Return the (X, Y) coordinate for the center point of the cell that contains the specified text.  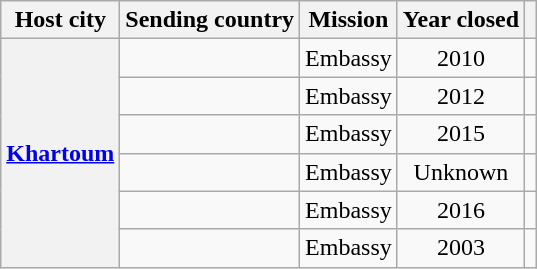
Khartoum (60, 153)
Year closed (460, 20)
Unknown (460, 172)
Host city (60, 20)
2010 (460, 58)
2016 (460, 210)
2015 (460, 134)
2012 (460, 96)
Sending country (210, 20)
Mission (349, 20)
2003 (460, 248)
